Locate the cell with the specified text and output its [x, y] center coordinate. 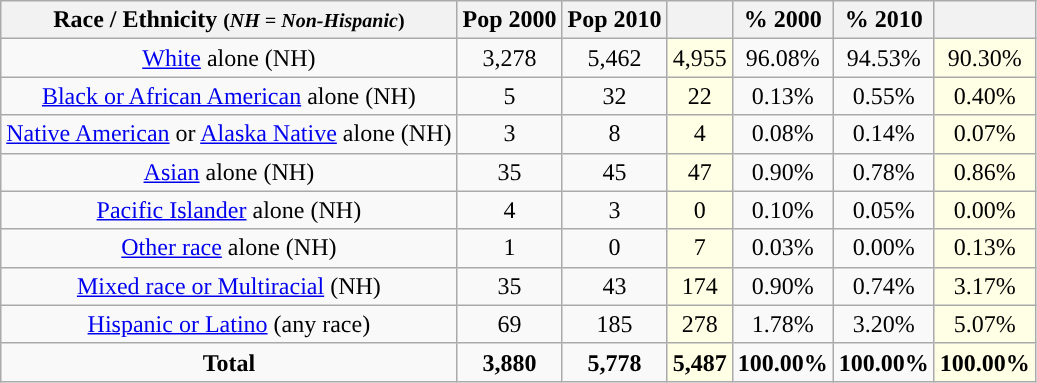
174 [700, 286]
96.08% [782, 58]
22 [700, 96]
185 [614, 324]
Pacific Islander alone (NH) [229, 210]
4,955 [700, 58]
5,487 [700, 362]
0.40% [984, 96]
Race / Ethnicity (NH = Non-Hispanic) [229, 20]
45 [614, 172]
32 [614, 96]
% 2010 [884, 20]
43 [614, 286]
Pop 2000 [510, 20]
0.74% [884, 286]
69 [510, 324]
5,778 [614, 362]
3.20% [884, 324]
7 [700, 248]
0.03% [782, 248]
3,880 [510, 362]
0.08% [782, 134]
0.86% [984, 172]
0.10% [782, 210]
Asian alone (NH) [229, 172]
0.05% [884, 210]
0.07% [984, 134]
5 [510, 96]
94.53% [884, 58]
47 [700, 172]
0.78% [884, 172]
Black or African American alone (NH) [229, 96]
Native American or Alaska Native alone (NH) [229, 134]
3,278 [510, 58]
0.14% [884, 134]
Hispanic or Latino (any race) [229, 324]
90.30% [984, 58]
% 2000 [782, 20]
5,462 [614, 58]
5.07% [984, 324]
Mixed race or Multiracial (NH) [229, 286]
Total [229, 362]
Pop 2010 [614, 20]
White alone (NH) [229, 58]
1 [510, 248]
0.55% [884, 96]
Other race alone (NH) [229, 248]
278 [700, 324]
1.78% [782, 324]
8 [614, 134]
3.17% [984, 286]
